Detect which cell encompasses the target text, then output its (X, Y) center coordinate. 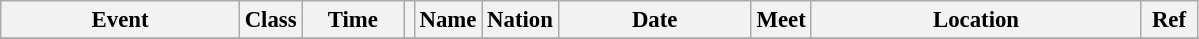
Time (353, 20)
Location (976, 20)
Date (654, 20)
Ref (1169, 20)
Name (448, 20)
Meet (781, 20)
Class (270, 20)
Nation (520, 20)
Event (120, 20)
